Output the [X, Y] coordinate of the center of the cell containing the given text.  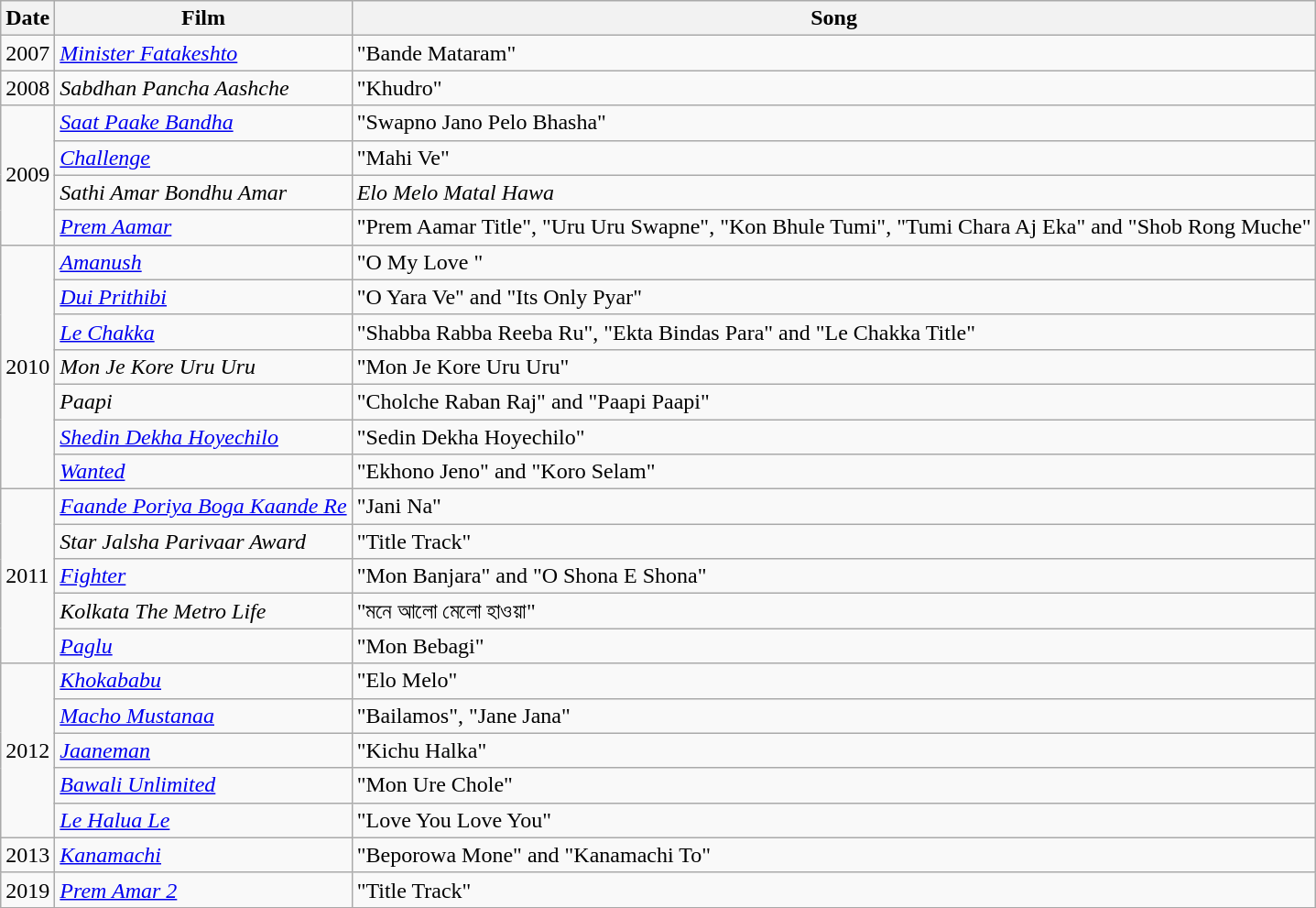
"মনে আলো মেলো হাওয়া" [833, 611]
Date [27, 18]
Dui Prithibi [203, 297]
"Kichu Halka" [833, 750]
Fighter [203, 576]
"Elo Melo" [833, 681]
Paglu [203, 646]
"Bande Mataram" [833, 53]
Sabdhan Pancha Aashche [203, 88]
"Love You Love You" [833, 820]
Macho Mustanaa [203, 716]
2013 [27, 855]
"Swapno Jano Pelo Bhasha" [833, 123]
"Khudro" [833, 88]
Faande Poriya Boga Kaande Re [203, 507]
"Ekhono Jeno" and "Koro Selam" [833, 472]
2012 [27, 750]
Song [833, 18]
Film [203, 18]
Elo Melo Matal Hawa [833, 192]
"O Yara Ve" and "Its Only Pyar" [833, 297]
"Jani Na" [833, 507]
2008 [27, 88]
Paapi [203, 401]
Challenge [203, 158]
"Sedin Dekha Hoyechilo" [833, 437]
Le Halua Le [203, 820]
Jaaneman [203, 750]
"O My Love " [833, 262]
Prem Aamar [203, 227]
Minister Fatakeshto [203, 53]
"Mon Bebagi" [833, 646]
2011 [27, 576]
"Mon Banjara" and "O Shona E Shona" [833, 576]
Shedin Dekha Hoyechilo [203, 437]
Wanted [203, 472]
"Beporowa Mone" and "Kanamachi To" [833, 855]
Kolkata The Metro Life [203, 611]
Prem Amar 2 [203, 890]
2007 [27, 53]
2010 [27, 366]
"Mahi Ve" [833, 158]
Mon Je Kore Uru Uru [203, 366]
"Shabba Rabba Reeba Ru", "Ekta Bindas Para" and "Le Chakka Title" [833, 332]
2019 [27, 890]
Le Chakka [203, 332]
Kanamachi [203, 855]
"Mon Ure Chole" [833, 785]
"Cholche Raban Raj" and "Paapi Paapi" [833, 401]
Bawali Unlimited [203, 785]
2009 [27, 175]
Sathi Amar Bondhu Amar [203, 192]
Amanush [203, 262]
Khokababu [203, 681]
"Prem Aamar Title", "Uru Uru Swapne", "Kon Bhule Tumi", "Tumi Chara Aj Eka" and "Shob Rong Muche" [833, 227]
"Bailamos", "Jane Jana" [833, 716]
Star Jalsha Parivaar Award [203, 542]
Saat Paake Bandha [203, 123]
"Mon Je Kore Uru Uru" [833, 366]
